Find where the given text appears and provide that cell's center as (X, Y) coordinate. 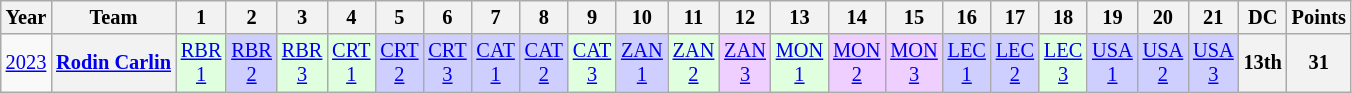
CRT1 (351, 63)
2 (251, 17)
LEC2 (1015, 63)
CAT2 (544, 63)
6 (447, 17)
19 (1112, 17)
Rodin Carlin (114, 63)
31 (1319, 63)
5 (399, 17)
8 (544, 17)
ZAN2 (694, 63)
RBR3 (302, 63)
4 (351, 17)
MON3 (914, 63)
18 (1063, 17)
17 (1015, 17)
Team (114, 17)
CRT2 (399, 63)
9 (592, 17)
12 (745, 17)
CAT1 (496, 63)
MON2 (856, 63)
RBR2 (251, 63)
Points (1319, 17)
1 (201, 17)
CAT3 (592, 63)
LEC1 (967, 63)
16 (967, 17)
3 (302, 17)
10 (642, 17)
Year (26, 17)
USA1 (1112, 63)
2023 (26, 63)
15 (914, 17)
7 (496, 17)
MON1 (800, 63)
LEC3 (1063, 63)
11 (694, 17)
USA3 (1213, 63)
13 (800, 17)
DC (1263, 17)
20 (1163, 17)
RBR1 (201, 63)
ZAN1 (642, 63)
CRT3 (447, 63)
13th (1263, 63)
14 (856, 17)
21 (1213, 17)
ZAN3 (745, 63)
USA2 (1163, 63)
